Determine the (x, y) coordinate at the center of the cell enclosing the given text.  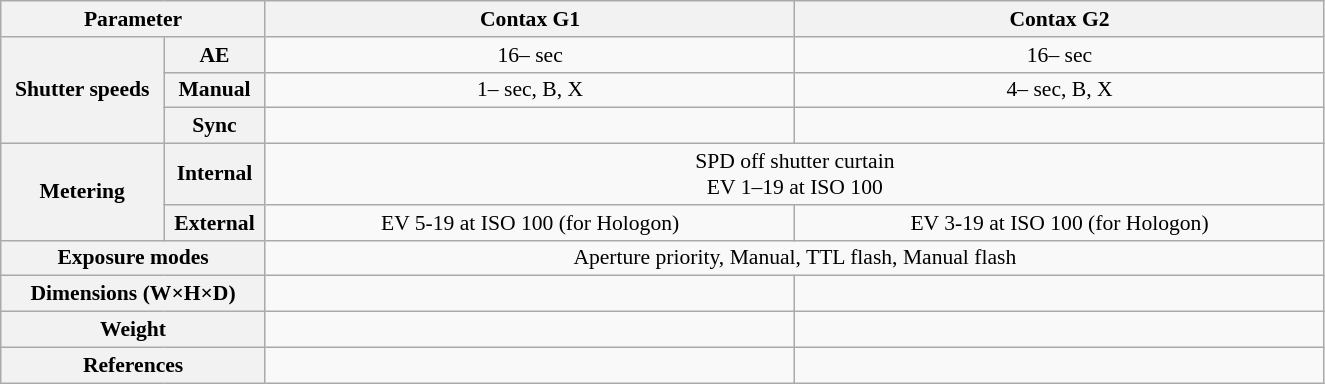
Contax G1 (530, 19)
Shutter speeds (82, 90)
Internal (215, 174)
Aperture priority, Manual, TTL flash, Manual flash (794, 258)
Weight (134, 330)
Metering (82, 192)
Manual (215, 90)
1– sec, B, X (530, 90)
SPD off shutter curtainEV 1–19 at ISO 100 (794, 174)
Exposure modes (134, 258)
Contax G2 (1060, 19)
References (134, 365)
Sync (215, 126)
Parameter (134, 19)
AE (215, 55)
External (215, 223)
EV 5-19 at ISO 100 (for Hologon) (530, 223)
Dimensions (W×H×D) (134, 294)
4– sec, B, X (1060, 90)
EV 3-19 at ISO 100 (for Hologon) (1060, 223)
